Find where the given text appears and provide that cell's center as [x, y] coordinate. 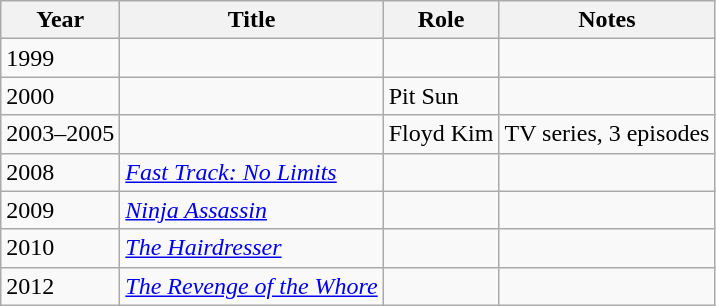
2010 [60, 248]
Floyd Kim [441, 134]
The Hairdresser [252, 248]
2012 [60, 286]
Pit Sun [441, 96]
1999 [60, 58]
2008 [60, 172]
2000 [60, 96]
Ninja Assassin [252, 210]
2003–2005 [60, 134]
TV series, 3 episodes [607, 134]
2009 [60, 210]
Year [60, 20]
Title [252, 20]
Role [441, 20]
The Revenge of the Whore [252, 286]
Fast Track: No Limits [252, 172]
Notes [607, 20]
